Pinpoint the cell where the given text exists, returning its [X, Y] midpoint coordinate. 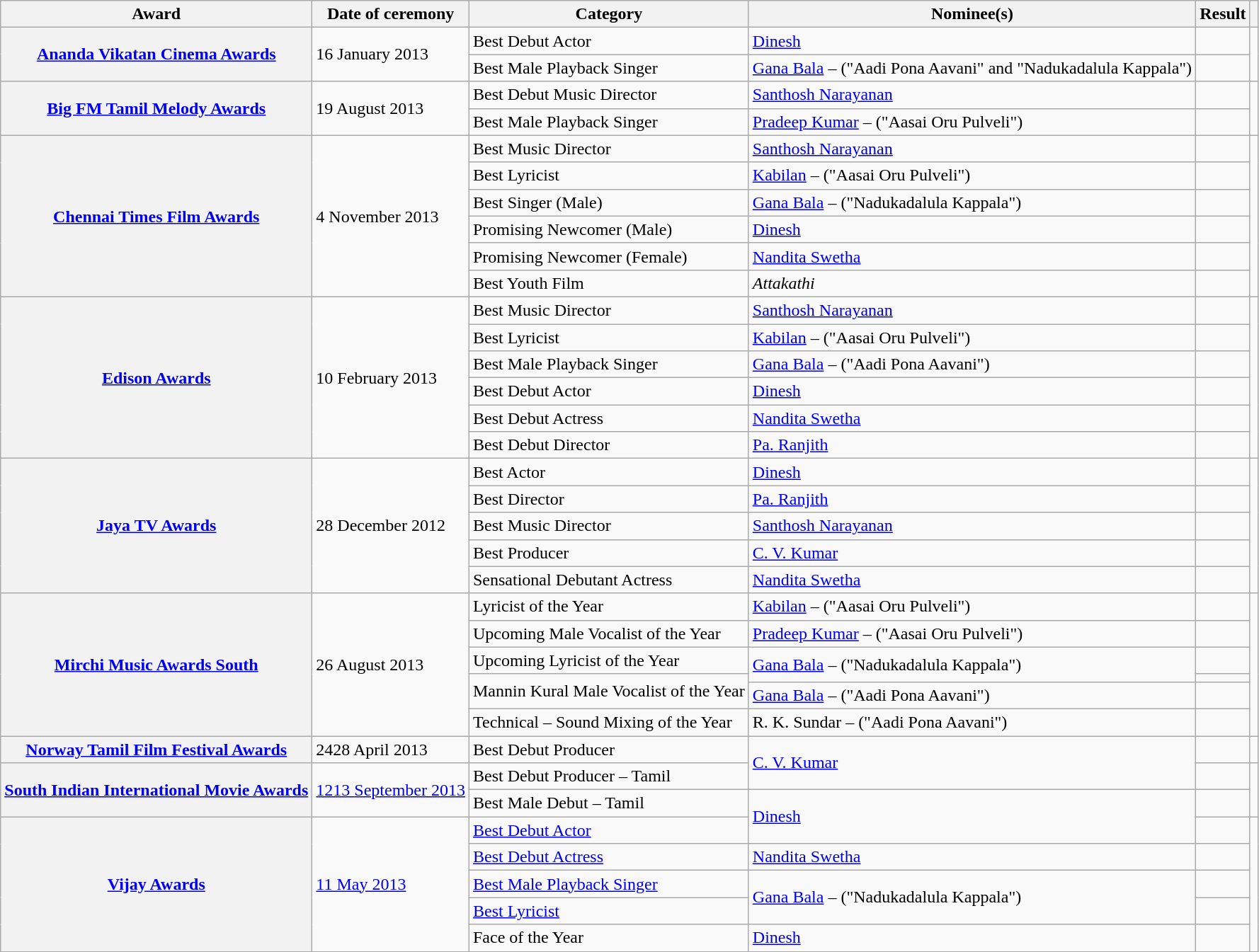
Award [156, 14]
Vijay Awards [156, 884]
11 May 2013 [391, 884]
16 January 2013 [391, 55]
2428 April 2013 [391, 750]
Big FM Tamil Melody Awards [156, 108]
Face of the Year [609, 938]
Attakathi [972, 283]
Promising Newcomer (Female) [609, 256]
Mannin Kural Male Vocalist of the Year [609, 691]
19 August 2013 [391, 108]
Norway Tamil Film Festival Awards [156, 750]
Best Debut Producer [609, 750]
Upcoming Male Vocalist of the Year [609, 633]
Ananda Vikatan Cinema Awards [156, 55]
Jaya TV Awards [156, 526]
Best Debut Music Director [609, 95]
Best Debut Producer – Tamil [609, 776]
Date of ceremony [391, 14]
South Indian International Movie Awards [156, 790]
Sensational Debutant Actress [609, 580]
Category [609, 14]
10 February 2013 [391, 377]
Upcoming Lyricist of the Year [609, 660]
Chennai Times Film Awards [156, 216]
Edison Awards [156, 377]
Technical – Sound Mixing of the Year [609, 722]
26 August 2013 [391, 664]
Nominee(s) [972, 14]
Best Producer [609, 553]
4 November 2013 [391, 216]
Promising Newcomer (Male) [609, 229]
Result [1223, 14]
1213 September 2013 [391, 790]
Best Male Debut – Tamil [609, 803]
Mirchi Music Awards South [156, 664]
Best Singer (Male) [609, 202]
Best Youth Film [609, 283]
Gana Bala – ("Aadi Pona Aavani" and "Nadukadalula Kappala") [972, 68]
Best Director [609, 499]
R. K. Sundar – ("Aadi Pona Aavani") [972, 722]
Lyricist of the Year [609, 607]
Best Actor [609, 472]
28 December 2012 [391, 526]
Best Debut Director [609, 445]
